Capture the cell that displays the provided text and extract its [X, Y] central coordinate. 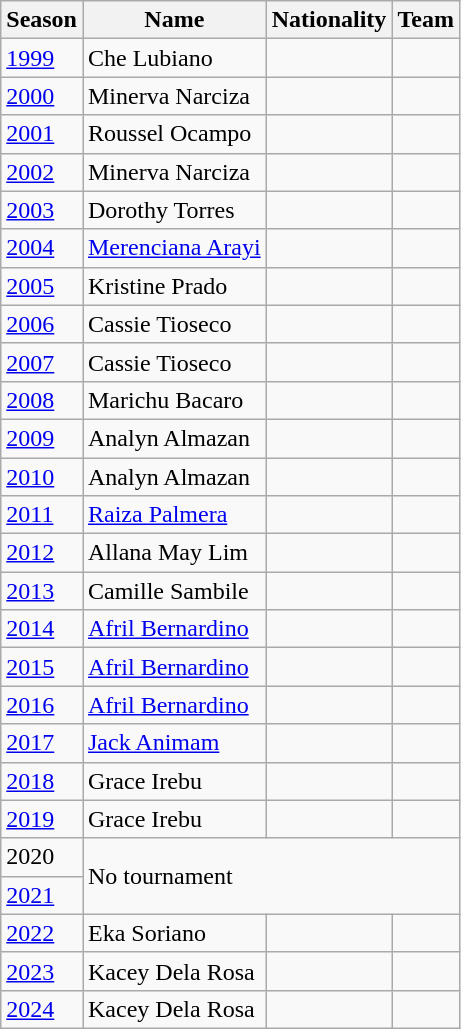
2011 [42, 515]
2014 [42, 629]
2016 [42, 705]
Raiza Palmera [174, 515]
2001 [42, 134]
2015 [42, 667]
Nationality [329, 20]
2004 [42, 248]
Marichu Bacaro [174, 400]
2023 [42, 971]
Dorothy Torres [174, 210]
Kristine Prado [174, 286]
Che Lubiano [174, 58]
2021 [42, 895]
Camille Sambile [174, 591]
2003 [42, 210]
2005 [42, 286]
2020 [42, 857]
Eka Soriano [174, 933]
1999 [42, 58]
Season [42, 20]
No tournament [270, 876]
2002 [42, 172]
Roussel Ocampo [174, 134]
2017 [42, 743]
2024 [42, 1009]
2007 [42, 362]
2008 [42, 400]
Team [426, 20]
2013 [42, 591]
2000 [42, 96]
Jack Animam [174, 743]
Name [174, 20]
Merenciana Arayi [174, 248]
2022 [42, 933]
2012 [42, 553]
2009 [42, 438]
2019 [42, 819]
2018 [42, 781]
Allana May Lim [174, 553]
2006 [42, 324]
2010 [42, 477]
